Find where the given text appears and provide that cell's center as (X, Y) coordinate. 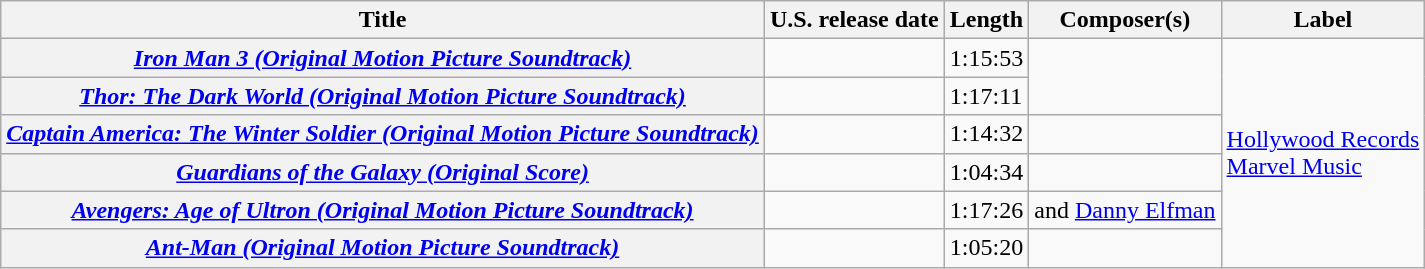
1:04:34 (986, 172)
Guardians of the Galaxy (Original Score) (383, 172)
Ant-Man (Original Motion Picture Soundtrack) (383, 248)
Iron Man 3 (Original Motion Picture Soundtrack) (383, 58)
1:05:20 (986, 248)
and Danny Elfman (1125, 210)
1:17:26 (986, 210)
1:14:32 (986, 134)
Thor: The Dark World (Original Motion Picture Soundtrack) (383, 96)
Title (383, 20)
Composer(s) (1125, 20)
Avengers: Age of Ultron (Original Motion Picture Soundtrack) (383, 210)
U.S. release date (854, 20)
1:15:53 (986, 58)
Label (1323, 20)
Length (986, 20)
Captain America: The Winter Soldier (Original Motion Picture Soundtrack) (383, 134)
Hollywood RecordsMarvel Music (1323, 153)
1:17:11 (986, 96)
